Extract the [x, y] coordinate from the center of the cell holding the provided text.  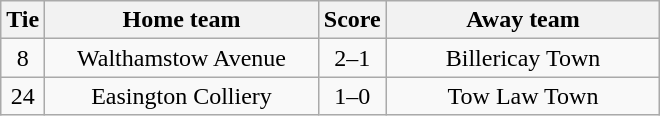
1–0 [352, 96]
Walthamstow Avenue [182, 58]
2–1 [352, 58]
Tow Law Town [523, 96]
Away team [523, 20]
8 [23, 58]
24 [23, 96]
Home team [182, 20]
Easington Colliery [182, 96]
Tie [23, 20]
Score [352, 20]
Billericay Town [523, 58]
